Capture the cell that displays the provided text and extract its [X, Y] central coordinate. 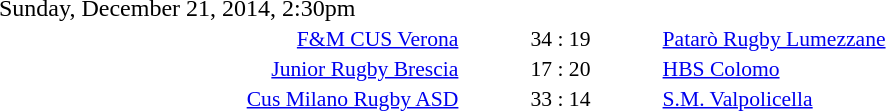
34 : 19 [560, 38]
17 : 20 [560, 68]
